For the text-containing cell, return its midpoint in (x, y) coordinate format. 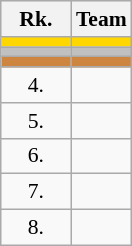
7. (36, 192)
Rk. (36, 19)
Team (102, 19)
6. (36, 156)
8. (36, 228)
4. (36, 85)
5. (36, 121)
